Locate the cell with the specified text and output its (x, y) center coordinate. 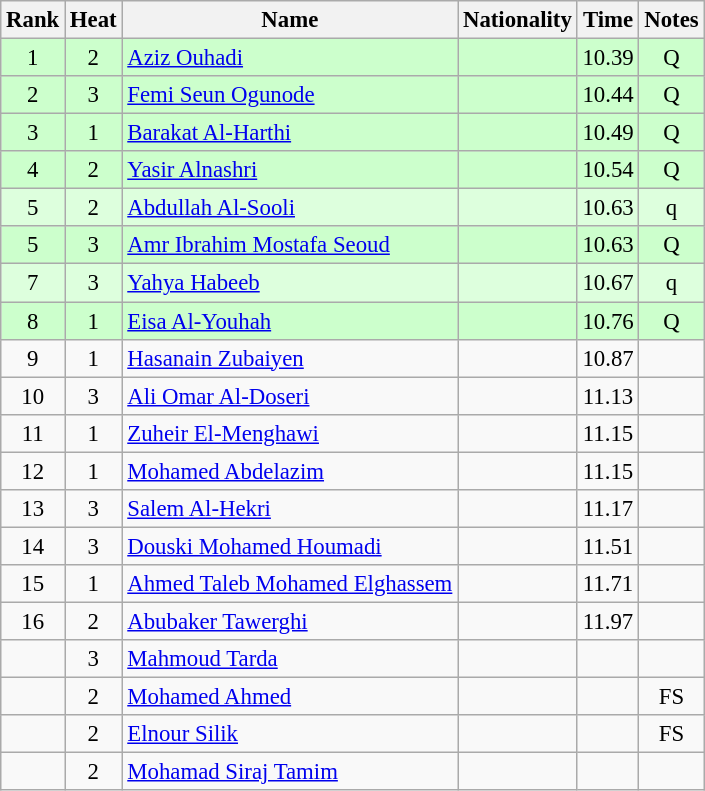
Yasir Alnashri (290, 170)
Hasanain Zubaiyen (290, 358)
Yahya Habeeb (290, 283)
14 (33, 546)
Rank (33, 20)
Heat (94, 20)
11.17 (608, 509)
16 (33, 621)
10.67 (608, 283)
Mohamad Siraj Tamim (290, 772)
10.39 (608, 58)
Mahmoud Tarda (290, 659)
13 (33, 509)
11.51 (608, 546)
15 (33, 584)
Barakat Al-Harthi (290, 133)
Mohamed Ahmed (290, 697)
11 (33, 433)
Salem Al-Hekri (290, 509)
10 (33, 396)
8 (33, 321)
4 (33, 170)
Zuheir El-Menghawi (290, 433)
Time (608, 20)
10.76 (608, 321)
Abubaker Tawerghi (290, 621)
12 (33, 471)
11.71 (608, 584)
9 (33, 358)
10.44 (608, 95)
11.13 (608, 396)
Name (290, 20)
Abdullah Al-Sooli (290, 208)
Elnour Silik (290, 734)
10.54 (608, 170)
7 (33, 283)
Douski Mohamed Houmadi (290, 546)
Eisa Al-Youhah (290, 321)
Aziz Ouhadi (290, 58)
Amr Ibrahim Mostafa Seoud (290, 245)
Mohamed Abdelazim (290, 471)
Nationality (518, 20)
10.87 (608, 358)
10.49 (608, 133)
Femi Seun Ogunode (290, 95)
Ali Omar Al-Doseri (290, 396)
Notes (672, 20)
Ahmed Taleb Mohamed Elghassem (290, 584)
11.97 (608, 621)
